Scan for the cell matching the given text and deliver its [x, y] coordinate at center. 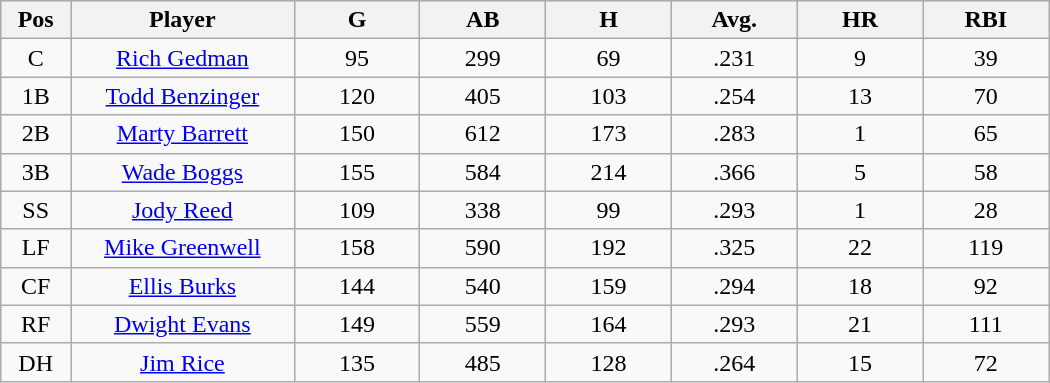
485 [483, 362]
HR [860, 20]
.254 [734, 96]
192 [609, 248]
Marty Barrett [183, 134]
DH [36, 362]
LF [36, 248]
338 [483, 210]
69 [609, 58]
.294 [734, 286]
103 [609, 96]
.283 [734, 134]
.264 [734, 362]
109 [357, 210]
70 [986, 96]
21 [860, 324]
559 [483, 324]
590 [483, 248]
15 [860, 362]
Avg. [734, 20]
164 [609, 324]
299 [483, 58]
119 [986, 248]
135 [357, 362]
95 [357, 58]
150 [357, 134]
3B [36, 172]
Wade Boggs [183, 172]
AB [483, 20]
SS [36, 210]
RF [36, 324]
1B [36, 96]
144 [357, 286]
.325 [734, 248]
405 [483, 96]
92 [986, 286]
214 [609, 172]
155 [357, 172]
39 [986, 58]
C [36, 58]
2B [36, 134]
128 [609, 362]
Jody Reed [183, 210]
149 [357, 324]
Jim Rice [183, 362]
RBI [986, 20]
9 [860, 58]
612 [483, 134]
.366 [734, 172]
540 [483, 286]
28 [986, 210]
159 [609, 286]
99 [609, 210]
111 [986, 324]
58 [986, 172]
G [357, 20]
584 [483, 172]
5 [860, 172]
13 [860, 96]
H [609, 20]
158 [357, 248]
CF [36, 286]
Todd Benzinger [183, 96]
18 [860, 286]
173 [609, 134]
22 [860, 248]
Rich Gedman [183, 58]
65 [986, 134]
.231 [734, 58]
Dwight Evans [183, 324]
Ellis Burks [183, 286]
Mike Greenwell [183, 248]
120 [357, 96]
Player [183, 20]
Pos [36, 20]
72 [986, 362]
